Scan for the cell matching the given text and deliver its (X, Y) coordinate at center. 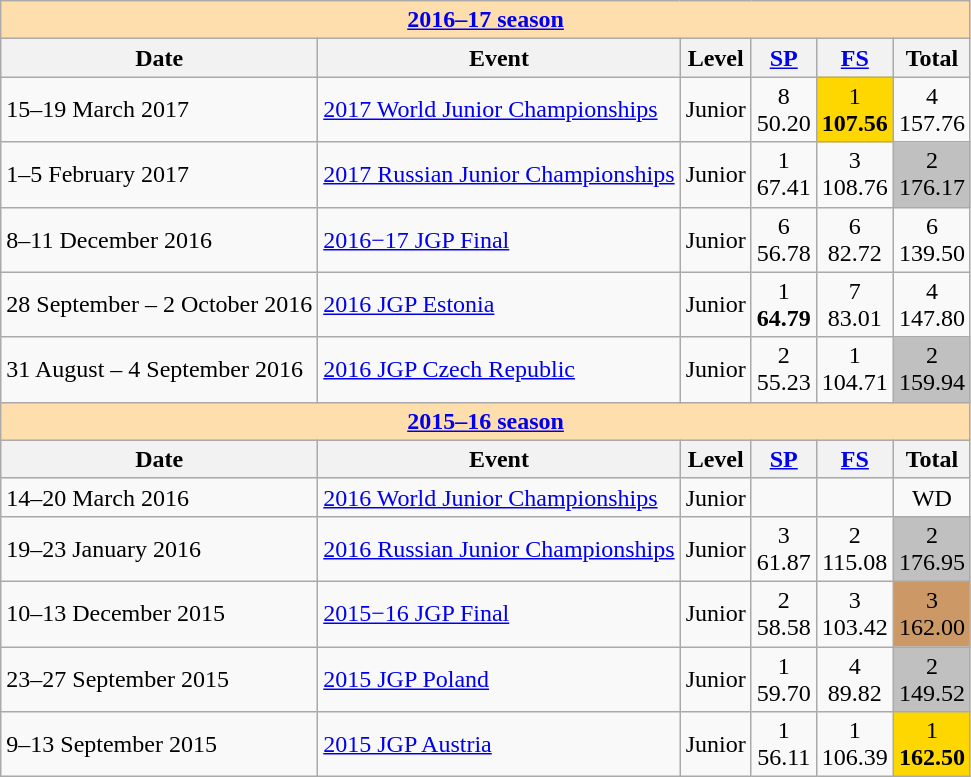
2 176.95 (932, 548)
31 August – 4 September 2016 (160, 370)
28 September – 2 October 2016 (160, 304)
2017 World Junior Championships (499, 110)
2015 JGP Poland (499, 678)
4 89.82 (854, 678)
3 108.76 (854, 174)
9–13 September 2015 (160, 744)
19–23 January 2016 (160, 548)
1 104.71 (854, 370)
1 162.50 (932, 744)
3 61.87 (784, 548)
2 176.17 (932, 174)
2016 World Junior Championships (499, 497)
2015–16 season (486, 421)
1 56.11 (784, 744)
2016 JGP Czech Republic (499, 370)
10–13 December 2015 (160, 614)
WD (932, 497)
2 55.23 (784, 370)
15–19 March 2017 (160, 110)
2016 JGP Estonia (499, 304)
6 139.50 (932, 240)
2 159.94 (932, 370)
2017 Russian Junior Championships (499, 174)
8–11 December 2016 (160, 240)
8 50.20 (784, 110)
2 58.58 (784, 614)
6 82.72 (854, 240)
1–5 February 2017 (160, 174)
2016−17 JGP Final (499, 240)
3 162.00 (932, 614)
1 64.79 (784, 304)
2 115.08 (854, 548)
7 83.01 (854, 304)
1 67.41 (784, 174)
3 103.42 (854, 614)
23–27 September 2015 (160, 678)
2015 JGP Austria (499, 744)
1 106.39 (854, 744)
2 149.52 (932, 678)
6 56.78 (784, 240)
1 107.56 (854, 110)
14–20 March 2016 (160, 497)
4 147.80 (932, 304)
2016–17 season (486, 20)
4 157.76 (932, 110)
2015−16 JGP Final (499, 614)
1 59.70 (784, 678)
2016 Russian Junior Championships (499, 548)
